From the cell containing the given text, extract its center point as [x, y] coordinate. 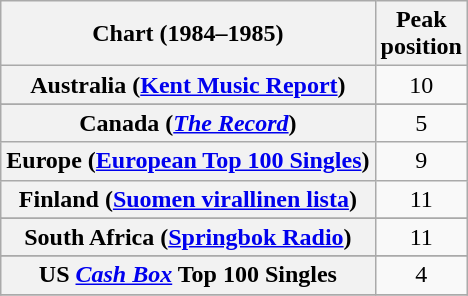
5 [421, 123]
Canada (The Record) [188, 123]
Chart (1984–1985) [188, 34]
Finland (Suomen virallinen lista) [188, 199]
US Cash Box Top 100 Singles [188, 275]
4 [421, 275]
South Africa (Springbok Radio) [188, 237]
Australia (Kent Music Report) [188, 85]
Europe (European Top 100 Singles) [188, 161]
9 [421, 161]
Peakposition [421, 34]
10 [421, 85]
